Identify which cell holds the provided text, then report its [x, y] central coordinate. 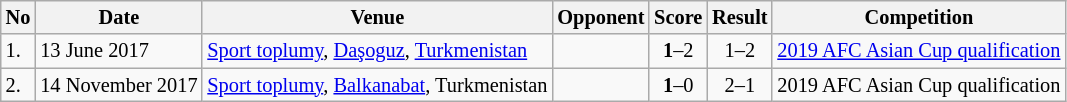
No [18, 17]
1–0 [678, 85]
Venue [377, 17]
1. [18, 51]
13 June 2017 [118, 51]
Sport toplumy, Daşoguz, Turkmenistan [377, 51]
Date [118, 17]
Score [678, 17]
Opponent [600, 17]
14 November 2017 [118, 85]
2. [18, 85]
Result [740, 17]
2–1 [740, 85]
Competition [918, 17]
Sport toplumy, Balkanabat, Turkmenistan [377, 85]
